From the cell containing the given text, extract its center point as (X, Y) coordinate. 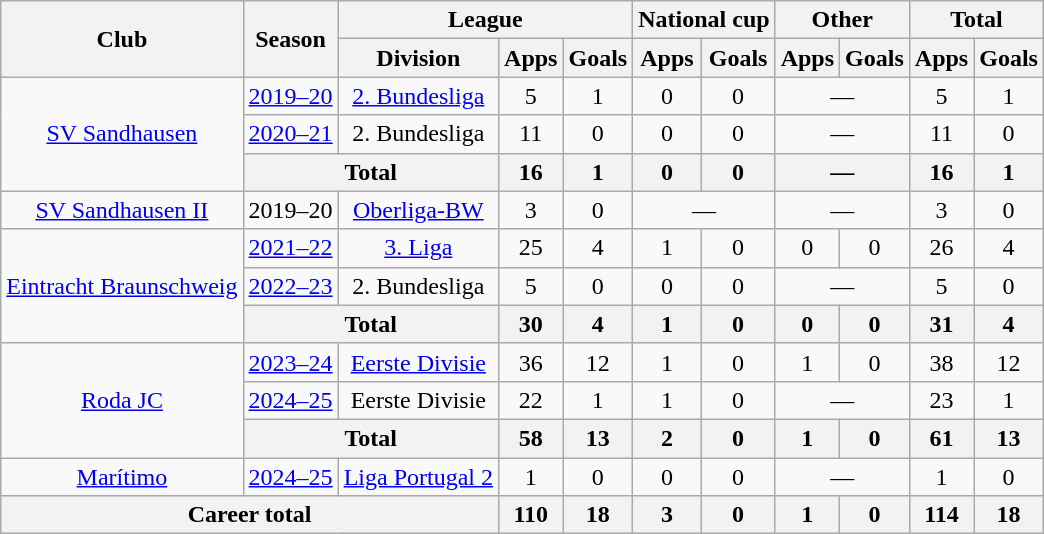
61 (941, 438)
22 (531, 400)
Marítimo (122, 477)
SV Sandhausen (122, 134)
110 (531, 515)
SV Sandhausen II (122, 210)
Oberliga-BW (418, 210)
Club (122, 39)
58 (531, 438)
23 (941, 400)
2021–22 (290, 248)
114 (941, 515)
Eintracht Braunschweig (122, 286)
2022–23 (290, 286)
2 (667, 438)
2023–24 (290, 362)
26 (941, 248)
3. Liga (418, 248)
31 (941, 324)
36 (531, 362)
30 (531, 324)
Other (842, 20)
Division (418, 58)
25 (531, 248)
League (486, 20)
Roda JC (122, 400)
38 (941, 362)
Liga Portugal 2 (418, 477)
Career total (250, 515)
National cup (704, 20)
Season (290, 39)
2020–21 (290, 134)
